Detect which cell encompasses the target text, then output its [x, y] center coordinate. 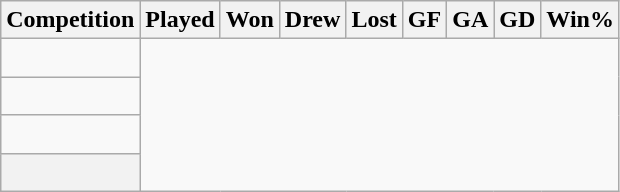
GF [424, 20]
Drew [312, 20]
Lost [374, 20]
Played [180, 20]
GD [518, 20]
Win% [580, 20]
GA [470, 20]
Won [250, 20]
Competition [70, 20]
